Determine the (X, Y) coordinate at the center of the cell enclosing the given text.  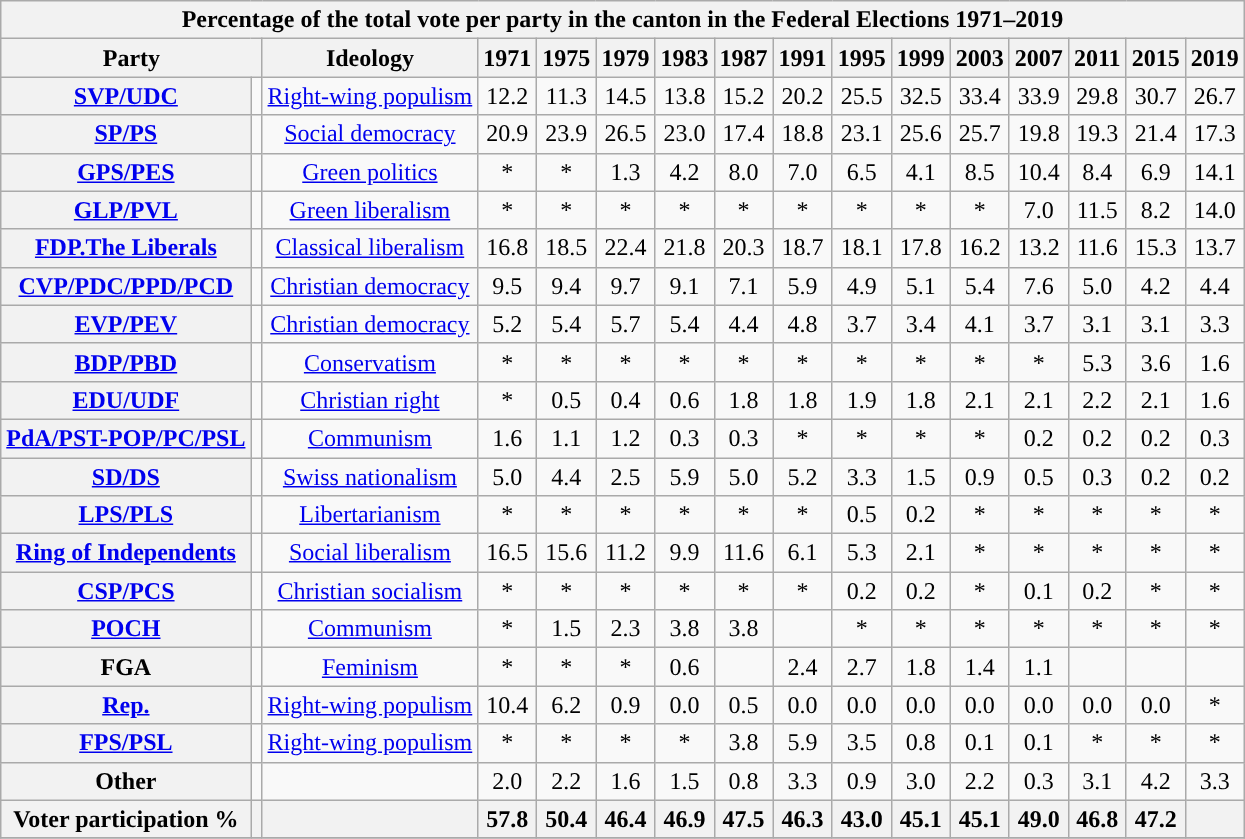
2.3 (626, 629)
1971 (508, 58)
GLP/PVL (126, 210)
20.3 (744, 248)
SVP/UDC (126, 96)
23.9 (566, 134)
46.3 (802, 819)
46.9 (684, 819)
Voter participation % (126, 819)
Social liberalism (370, 553)
19.8 (1038, 134)
17.4 (744, 134)
POCH (126, 629)
26.5 (626, 134)
11.3 (566, 96)
Conservatism (370, 362)
2.0 (508, 781)
9.4 (566, 286)
6.2 (566, 705)
13.2 (1038, 248)
32.5 (920, 96)
11.2 (626, 553)
25.6 (920, 134)
33.4 (980, 96)
26.7 (1214, 96)
8.0 (744, 172)
20.2 (802, 96)
15.3 (1156, 248)
Party (132, 58)
15.6 (566, 553)
Classical liberalism (370, 248)
6.1 (802, 553)
18.1 (862, 248)
15.2 (744, 96)
12.2 (508, 96)
2.5 (626, 477)
Other (126, 781)
29.8 (1097, 96)
1.4 (980, 667)
57.8 (508, 819)
Percentage of the total vote per party in the canton in the Federal Elections 1971–2019 (623, 20)
3.5 (862, 743)
CVP/PDC/PPD/PCD (126, 286)
LPS/PLS (126, 515)
2.4 (802, 667)
2003 (980, 58)
5.1 (920, 286)
50.4 (566, 819)
46.8 (1097, 819)
FGA (126, 667)
4.9 (862, 286)
8.5 (980, 172)
BDP/PBD (126, 362)
13.8 (684, 96)
1.9 (862, 400)
3.6 (1156, 362)
17.3 (1214, 134)
1983 (684, 58)
18.7 (802, 248)
20.9 (508, 134)
14.5 (626, 96)
16.8 (508, 248)
6.5 (862, 172)
1991 (802, 58)
19.3 (1097, 134)
6.9 (1156, 172)
Christian socialism (370, 591)
9.5 (508, 286)
9.7 (626, 286)
5.7 (626, 324)
Feminism (370, 667)
11.5 (1097, 210)
18.5 (566, 248)
16.2 (980, 248)
Rep. (126, 705)
1979 (626, 58)
9.1 (684, 286)
23.1 (862, 134)
1975 (566, 58)
0.4 (626, 400)
GPS/PES (126, 172)
EVP/PEV (126, 324)
8.2 (1156, 210)
17.8 (920, 248)
CSP/PCS (126, 591)
14.0 (1214, 210)
21.4 (1156, 134)
Ideology (370, 58)
23.0 (684, 134)
EDU/UDF (126, 400)
21.8 (684, 248)
Ring of Independents (126, 553)
1999 (920, 58)
7.6 (1038, 286)
2019 (1214, 58)
46.4 (626, 819)
25.5 (862, 96)
2.7 (862, 667)
Swiss nationalism (370, 477)
Green politics (370, 172)
Christian right (370, 400)
18.8 (802, 134)
FPS/PSL (126, 743)
Social democracy (370, 134)
47.5 (744, 819)
8.4 (1097, 172)
1.3 (626, 172)
1.2 (626, 438)
PdA/PST-POP/PC/PSL (126, 438)
13.7 (1214, 248)
43.0 (862, 819)
22.4 (626, 248)
1987 (744, 58)
16.5 (508, 553)
2007 (1038, 58)
49.0 (1038, 819)
25.7 (980, 134)
3.0 (920, 781)
14.1 (1214, 172)
1995 (862, 58)
4.8 (802, 324)
2015 (1156, 58)
7.1 (744, 286)
SP/PS (126, 134)
Libertarianism (370, 515)
47.2 (1156, 819)
30.7 (1156, 96)
SD/DS (126, 477)
Green liberalism (370, 210)
3.4 (920, 324)
33.9 (1038, 96)
FDP.The Liberals (126, 248)
2011 (1097, 58)
9.9 (684, 553)
